Locate the cell with the specified text and output its [X, Y] center coordinate. 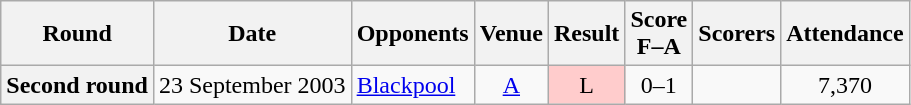
23 September 2003 [252, 85]
ScoreF–A [659, 34]
Opponents [412, 34]
Date [252, 34]
Venue [511, 34]
Scorers [737, 34]
L [586, 85]
Round [78, 34]
Attendance [845, 34]
7,370 [845, 85]
Blackpool [412, 85]
0–1 [659, 85]
A [511, 85]
Result [586, 34]
Second round [78, 85]
